Scan for the cell matching the given text and deliver its (X, Y) coordinate at center. 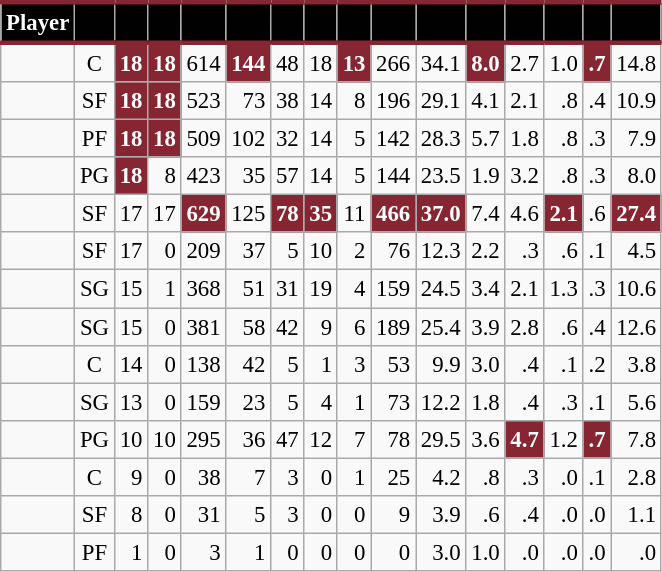
47 (288, 439)
3.2 (524, 176)
57 (288, 176)
76 (394, 251)
1.9 (486, 176)
629 (204, 214)
614 (204, 62)
27.4 (636, 214)
209 (204, 251)
25.4 (441, 327)
2 (354, 251)
51 (248, 289)
523 (204, 101)
Player (38, 22)
1.3 (564, 289)
266 (394, 62)
5.7 (486, 139)
368 (204, 289)
29.5 (441, 439)
1.1 (636, 515)
37 (248, 251)
7.8 (636, 439)
2.2 (486, 251)
29.1 (441, 101)
509 (204, 139)
381 (204, 327)
28.3 (441, 139)
3.8 (636, 364)
7.4 (486, 214)
3.6 (486, 439)
53 (394, 364)
7.9 (636, 139)
4.2 (441, 477)
142 (394, 139)
32 (288, 139)
1.2 (564, 439)
196 (394, 101)
138 (204, 364)
23.5 (441, 176)
189 (394, 327)
23 (248, 402)
36 (248, 439)
58 (248, 327)
19 (320, 289)
4.5 (636, 251)
5.6 (636, 402)
9.9 (441, 364)
6 (354, 327)
14.8 (636, 62)
4.6 (524, 214)
466 (394, 214)
12.6 (636, 327)
12.2 (441, 402)
10.9 (636, 101)
.2 (597, 364)
10.6 (636, 289)
12.3 (441, 251)
4.7 (524, 439)
24.5 (441, 289)
125 (248, 214)
102 (248, 139)
3.4 (486, 289)
25 (394, 477)
12 (320, 439)
4.1 (486, 101)
11 (354, 214)
34.1 (441, 62)
423 (204, 176)
37.0 (441, 214)
2.7 (524, 62)
48 (288, 62)
295 (204, 439)
